Return [x, y] of the center of cell containing provided text 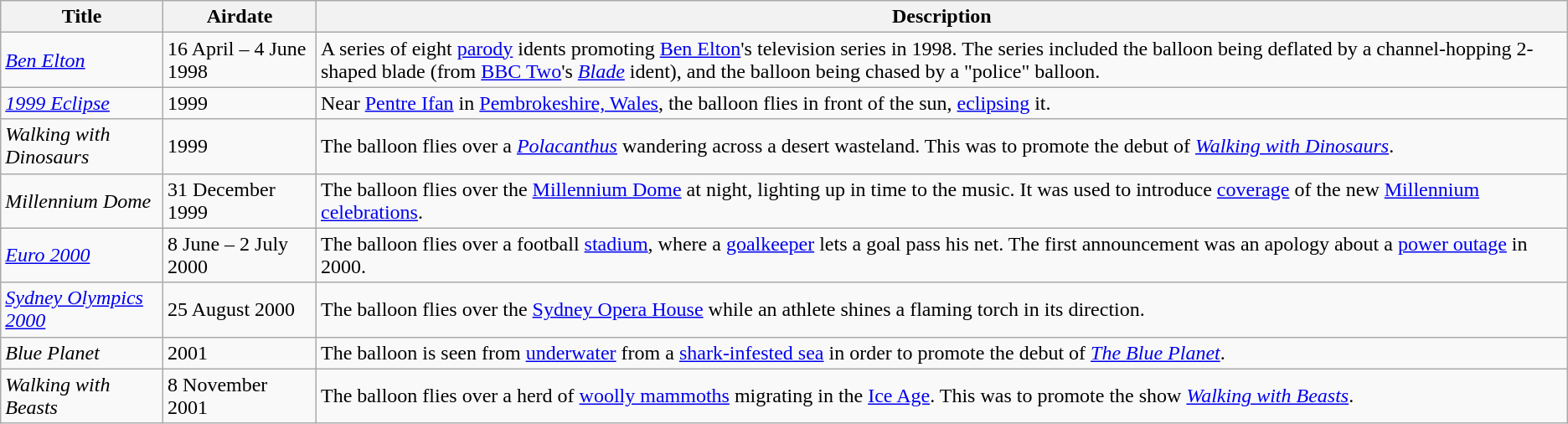
25 August 2000 [240, 310]
Walking with Dinosaurs [82, 146]
Millennium Dome [82, 201]
16 April – 4 June 1998 [240, 60]
Walking with Beasts [82, 396]
Description [941, 17]
Sydney Olympics 2000 [82, 310]
Near Pentre Ifan in Pembrokeshire, Wales, the balloon flies in front of the sun, eclipsing it. [941, 103]
Blue Planet [82, 353]
The balloon flies over a Polacanthus wandering across a desert wasteland. This was to promote the debut of Walking with Dinosaurs. [941, 146]
31 December 1999 [240, 201]
The balloon flies over a herd of woolly mammoths migrating in the Ice Age. This was to promote the show Walking with Beasts. [941, 396]
8 November 2001 [240, 396]
The balloon is seen from underwater from a shark-infested sea in order to promote the debut of The Blue Planet. [941, 353]
The balloon flies over the Sydney Opera House while an athlete shines a flaming torch in its direction. [941, 310]
Title [82, 17]
Ben Elton [82, 60]
Euro 2000 [82, 255]
Airdate [240, 17]
2001 [240, 353]
1999 Eclipse [82, 103]
8 June – 2 July 2000 [240, 255]
